Pinpoint the cell where the given text exists, returning its (X, Y) midpoint coordinate. 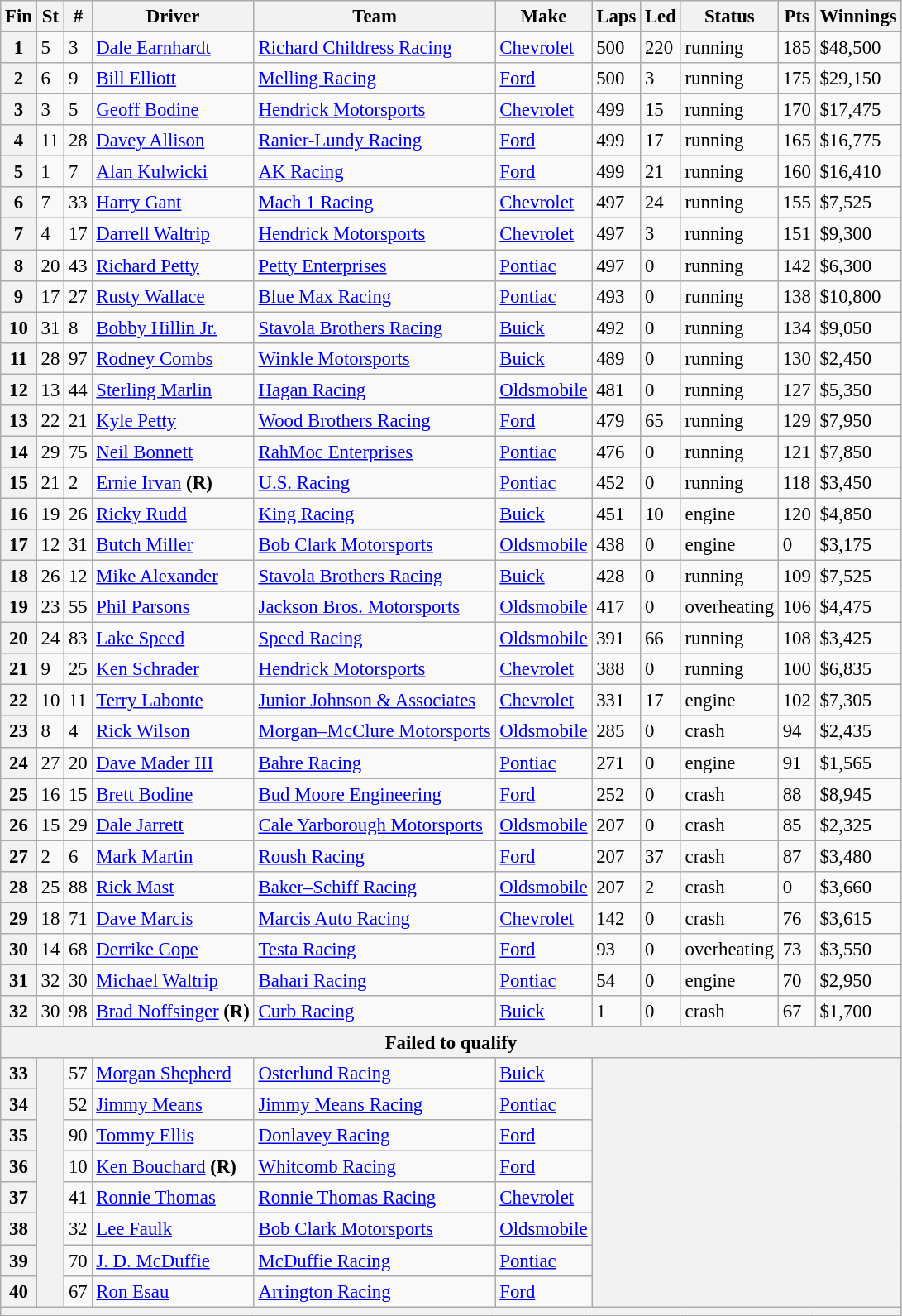
$3,550 (858, 950)
$5,350 (858, 390)
Dave Marcis (173, 918)
93 (617, 950)
Cale Yarborough Motorsports (375, 825)
Ken Bouchard (R) (173, 1167)
$2,325 (858, 825)
$29,150 (858, 79)
Ricky Rudd (173, 514)
$1,700 (858, 1012)
102 (797, 701)
71 (78, 918)
Whitcomb Racing (375, 1167)
Geoff Bodine (173, 110)
38 (19, 1229)
Mark Martin (173, 856)
$4,475 (858, 607)
Ronnie Thomas Racing (375, 1199)
391 (617, 639)
452 (617, 483)
130 (797, 358)
Speed Racing (375, 639)
Davey Allison (173, 141)
Phil Parsons (173, 607)
91 (797, 763)
Bobby Hillin Jr. (173, 328)
134 (797, 328)
Pts (797, 17)
481 (617, 390)
Dale Jarrett (173, 825)
331 (617, 701)
AK Racing (375, 172)
Failed to qualify (451, 1043)
118 (797, 483)
Alan Kulwicki (173, 172)
36 (19, 1167)
55 (78, 607)
Derrike Cope (173, 950)
76 (797, 918)
Morgan–McClure Motorsports (375, 732)
Neil Bonnett (173, 452)
Tommy Ellis (173, 1136)
Laps (617, 17)
$6,835 (858, 669)
90 (78, 1136)
85 (797, 825)
Richard Childress Racing (375, 48)
388 (617, 669)
Led (661, 17)
35 (19, 1136)
$3,660 (858, 888)
$10,800 (858, 296)
100 (797, 669)
106 (797, 607)
Blue Max Racing (375, 296)
175 (797, 79)
$2,950 (858, 980)
160 (797, 172)
Junior Johnson & Associates (375, 701)
489 (617, 358)
$3,615 (858, 918)
Michael Waltrip (173, 980)
Donlavey Racing (375, 1136)
$2,450 (858, 358)
Kyle Petty (173, 421)
Bahari Racing (375, 980)
476 (617, 452)
Testa Racing (375, 950)
94 (797, 732)
Harry Gant (173, 203)
Rick Mast (173, 888)
Ken Schrader (173, 669)
Sterling Marlin (173, 390)
$3,480 (858, 856)
Jimmy Means (173, 1105)
75 (78, 452)
108 (797, 639)
83 (78, 639)
Lake Speed (173, 639)
Hagan Racing (375, 390)
57 (78, 1074)
$3,450 (858, 483)
Richard Petty (173, 266)
Winnings (858, 17)
Status (729, 17)
Arrington Racing (375, 1291)
44 (78, 390)
285 (617, 732)
Make (544, 17)
97 (78, 358)
$4,850 (858, 514)
428 (617, 577)
66 (661, 639)
$16,775 (858, 141)
479 (617, 421)
Osterlund Racing (375, 1074)
Melling Racing (375, 79)
73 (797, 950)
U.S. Racing (375, 483)
34 (19, 1105)
Curb Racing (375, 1012)
109 (797, 577)
120 (797, 514)
$7,305 (858, 701)
J. D. McDuffie (173, 1261)
Terry Labonte (173, 701)
220 (661, 48)
39 (19, 1261)
252 (617, 794)
43 (78, 266)
Butch Miller (173, 545)
492 (617, 328)
Roush Racing (375, 856)
$48,500 (858, 48)
Wood Brothers Racing (375, 421)
65 (661, 421)
# (78, 17)
McDuffie Racing (375, 1261)
King Racing (375, 514)
52 (78, 1105)
Morgan Shepherd (173, 1074)
41 (78, 1199)
Dave Mader III (173, 763)
68 (78, 950)
Brad Noffsinger (R) (173, 1012)
438 (617, 545)
RahMoc Enterprises (375, 452)
271 (617, 763)
$9,050 (858, 328)
Fin (19, 17)
$3,175 (858, 545)
Marcis Auto Racing (375, 918)
Winkle Motorsports (375, 358)
$9,300 (858, 234)
129 (797, 421)
Lee Faulk (173, 1229)
451 (617, 514)
$8,945 (858, 794)
$6,300 (858, 266)
Rodney Combs (173, 358)
155 (797, 203)
Baker–Schiff Racing (375, 888)
Petty Enterprises (375, 266)
Ronnie Thomas (173, 1199)
Rusty Wallace (173, 296)
40 (19, 1291)
151 (797, 234)
$16,410 (858, 172)
Ron Esau (173, 1291)
Dale Earnhardt (173, 48)
Team (375, 17)
Mach 1 Racing (375, 203)
121 (797, 452)
54 (617, 980)
Darrell Waltrip (173, 234)
417 (617, 607)
Bill Elliott (173, 79)
Jackson Bros. Motorsports (375, 607)
185 (797, 48)
St (50, 17)
$7,850 (858, 452)
Jimmy Means Racing (375, 1105)
$1,565 (858, 763)
$17,475 (858, 110)
493 (617, 296)
165 (797, 141)
Mike Alexander (173, 577)
$7,950 (858, 421)
138 (797, 296)
98 (78, 1012)
$2,435 (858, 732)
$3,425 (858, 639)
Driver (173, 17)
Bahre Racing (375, 763)
87 (797, 856)
Ranier-Lundy Racing (375, 141)
Rick Wilson (173, 732)
127 (797, 390)
Bud Moore Engineering (375, 794)
Ernie Irvan (R) (173, 483)
170 (797, 110)
Brett Bodine (173, 794)
